Scan for the cell matching the given text and deliver its [x, y] coordinate at center. 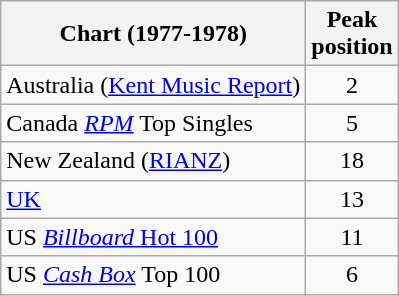
13 [352, 199]
Australia (Kent Music Report) [154, 85]
18 [352, 161]
New Zealand (RIANZ) [154, 161]
Peakposition [352, 34]
11 [352, 237]
6 [352, 275]
5 [352, 123]
UK [154, 199]
US Cash Box Top 100 [154, 275]
Canada RPM Top Singles [154, 123]
Chart (1977-1978) [154, 34]
US Billboard Hot 100 [154, 237]
2 [352, 85]
